Search for the cell housing the specified text and yield its [x, y] center coordinate. 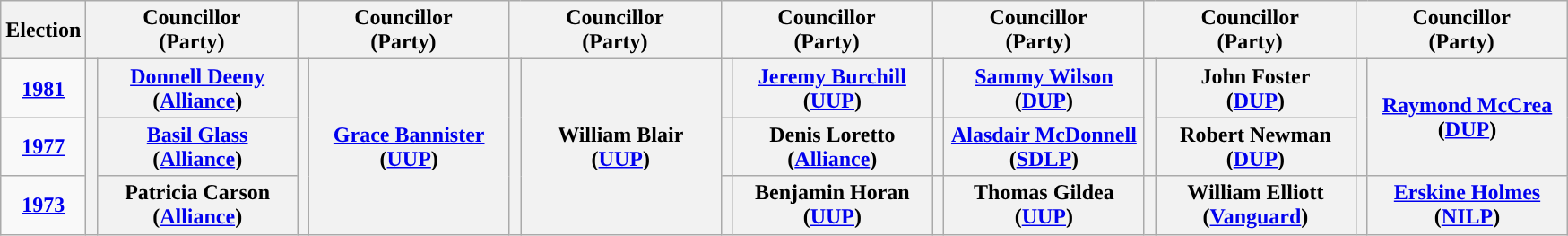
Donnell Deeny (Alliance) [197, 88]
Patricia Carson (Alliance) [197, 205]
Jeremy Burchill (UUP) [833, 88]
Raymond McCrea (DUP) [1468, 118]
Erskine Holmes (NILP) [1468, 205]
Thomas Gildea (UUP) [1044, 205]
1977 [43, 147]
Grace Bannister (UUP) [409, 147]
Basil Glass (Alliance) [197, 147]
Denis Loretto (Alliance) [833, 147]
Sammy Wilson (DUP) [1044, 88]
Election [43, 31]
William Elliott (Vanguard) [1256, 205]
1981 [43, 88]
John Foster (DUP) [1256, 88]
Benjamin Horan (UUP) [833, 205]
William Blair (UUP) [620, 147]
1973 [43, 205]
Robert Newman (DUP) [1256, 147]
Alasdair McDonnell (SDLP) [1044, 147]
